Capture the cell that displays the provided text and extract its (x, y) central coordinate. 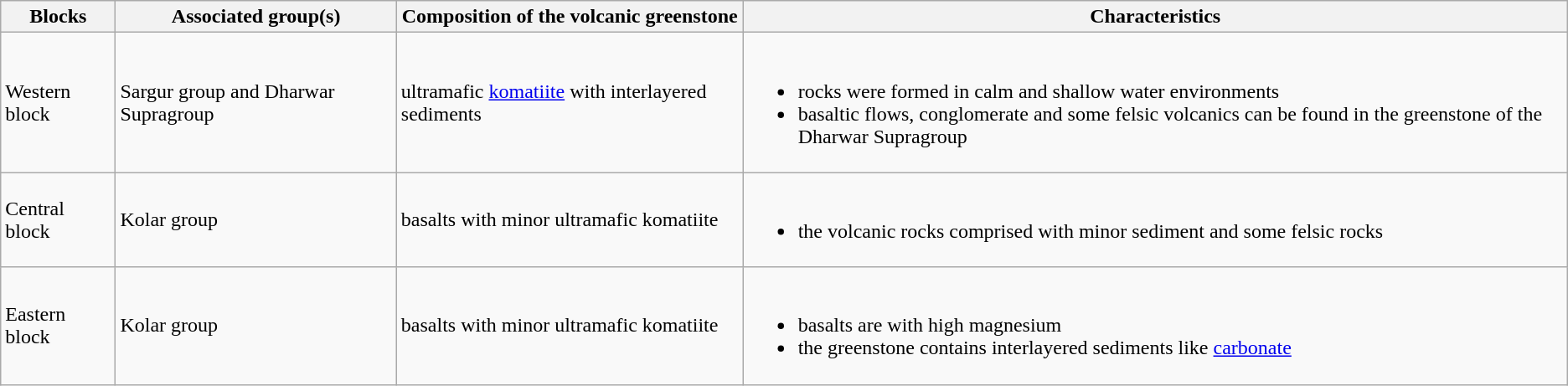
the volcanic rocks comprised with minor sediment and some felsic rocks (1155, 219)
Western block (59, 102)
Eastern block (59, 326)
Composition of the volcanic greenstone (570, 17)
Associated group(s) (256, 17)
Sargur group and Dharwar Supragroup (256, 102)
basalts are with high magnesiumthe greenstone contains interlayered sediments like carbonate (1155, 326)
ultramafic komatiite with interlayered sediments (570, 102)
Blocks (59, 17)
Central block (59, 219)
Characteristics (1155, 17)
